Search for the cell housing the specified text and yield its [x, y] center coordinate. 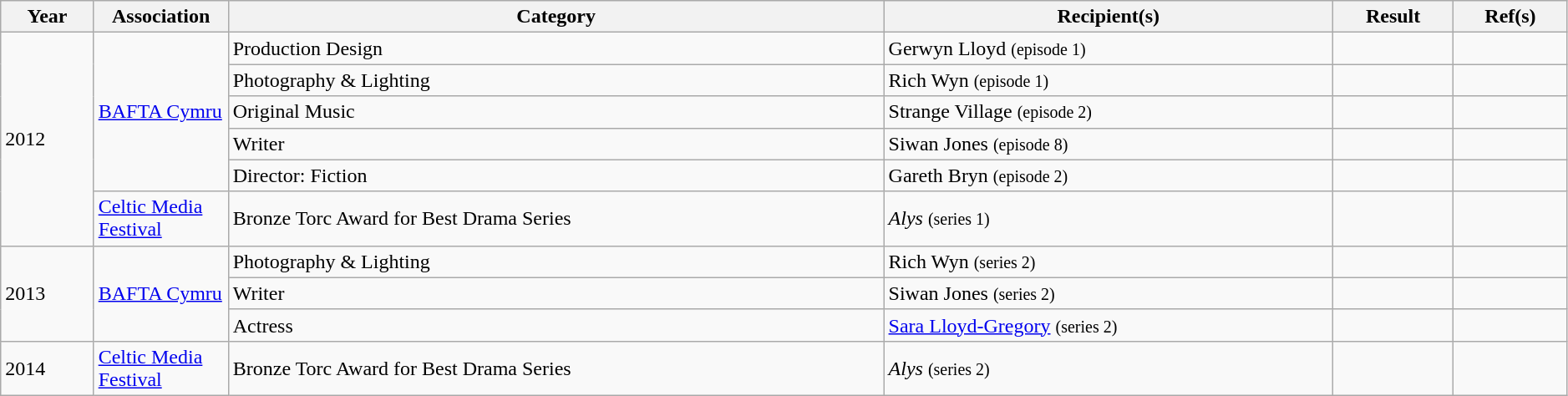
Result [1393, 17]
2014 [47, 368]
Original Music [556, 112]
Recipient(s) [1108, 17]
Gareth Bryn (episode 2) [1108, 175]
2013 [47, 293]
Alys (series 1) [1108, 219]
Siwan Jones (episode 8) [1108, 144]
Strange Village (episode 2) [1108, 112]
Alys (series 2) [1108, 368]
Siwan Jones (series 2) [1108, 293]
Year [47, 17]
Rich Wyn (episode 1) [1108, 80]
Actress [556, 325]
Category [556, 17]
Director: Fiction [556, 175]
Gerwyn Lloyd (episode 1) [1108, 48]
Association [160, 17]
2012 [47, 139]
Ref(s) [1510, 17]
Sara Lloyd-Gregory (series 2) [1108, 325]
Rich Wyn (series 2) [1108, 261]
Production Design [556, 48]
